Find where the given text appears and provide that cell's center as [x, y] coordinate. 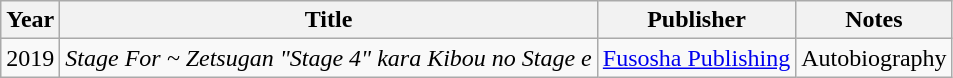
Notes [874, 20]
Title [328, 20]
Year [30, 20]
Autobiography [874, 58]
Fusosha Publishing [696, 58]
2019 [30, 58]
Stage For ~ Zetsugan "Stage 4" kara Kibou no Stage e [328, 58]
Publisher [696, 20]
